Determine the (X, Y) coordinate at the center of the cell enclosing the given text.  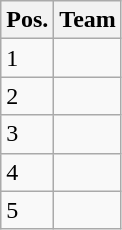
3 (28, 134)
1 (28, 58)
2 (28, 96)
4 (28, 172)
Pos. (28, 20)
5 (28, 210)
Team (88, 20)
